Extract the (x, y) coordinate from the center of the cell holding the provided text.  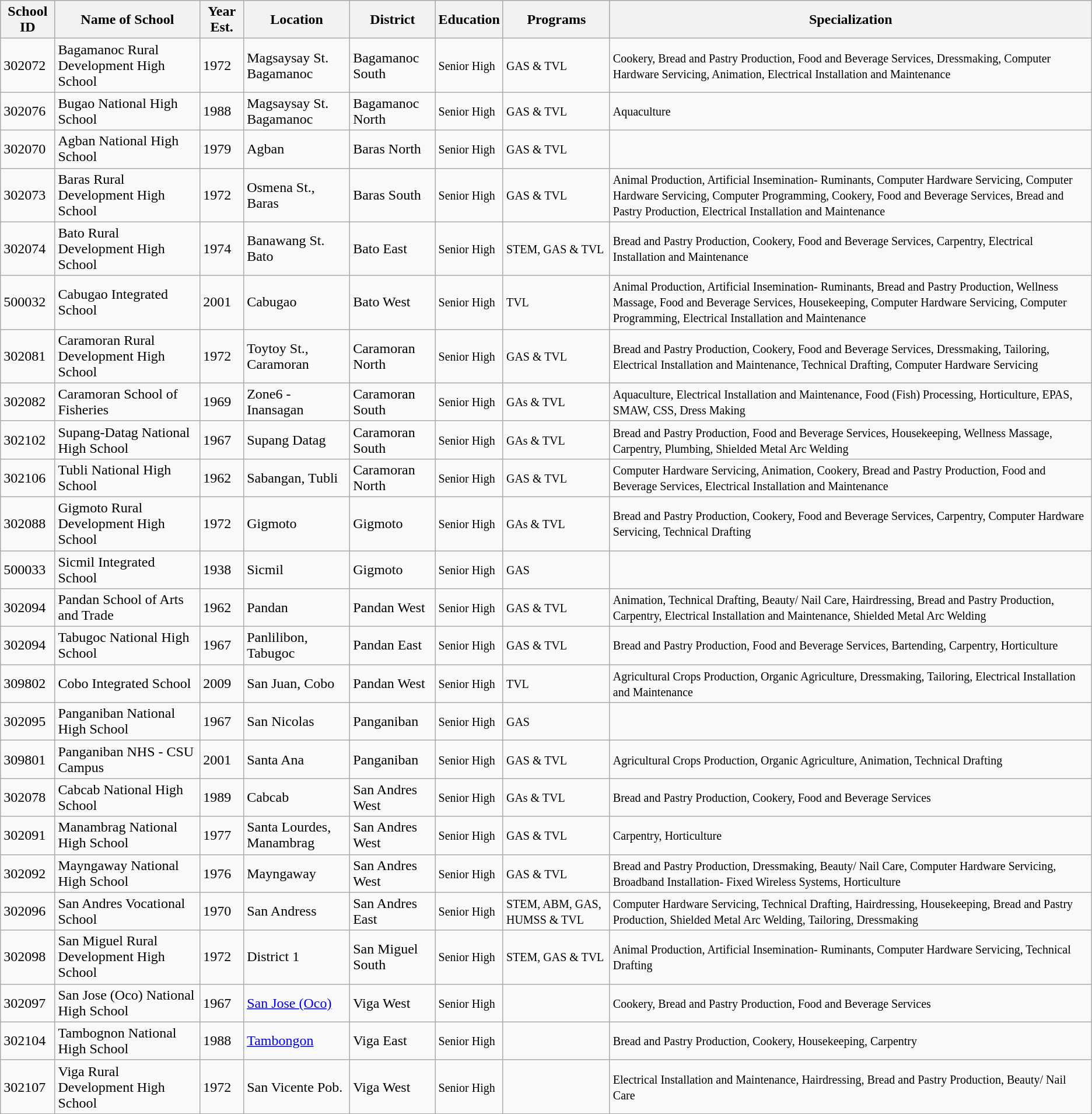
Toytoy St., Caramoran (297, 356)
302072 (28, 65)
Animal Production, Artificial Insemination- Ruminants, Computer Hardware Servicing, Technical Drafting (850, 957)
Specialization (850, 20)
309802 (28, 684)
San Andres Vocational School (127, 912)
Sicmil Integrated School (127, 570)
302074 (28, 249)
302097 (28, 1003)
Name of School (127, 20)
San Nicolas (297, 721)
Supang Datag (297, 440)
STEM, ABM, GAS, HUMSS & TVL (556, 912)
Bread and Pastry Production, Cookery, Housekeeping, Carpentry (850, 1041)
Bagamanoc North (393, 111)
Bato East (393, 249)
1979 (222, 149)
Cookery, Bread and Pastry Production, Food and Beverage Services (850, 1003)
Electrical Installation and Maintenance, Hairdressing, Bread and Pastry Production, Beauty/ Nail Care (850, 1087)
San Miguel Rural Development High School (127, 957)
Manambrag National High School (127, 836)
Panlilibon, Tabugoc (297, 645)
Sabangan, Tubli (297, 477)
San Miguel South (393, 957)
Bugao National High School (127, 111)
San Juan, Cobo (297, 684)
309801 (28, 760)
302095 (28, 721)
302098 (28, 957)
Agricultural Crops Production, Organic Agriculture, Dressmaking, Tailoring, Electrical Installation and Maintenance (850, 684)
302081 (28, 356)
1977 (222, 836)
302104 (28, 1041)
Mayngaway National High School (127, 873)
San Vicente Pob. (297, 1087)
Bread and Pastry Production, Food and Beverage Services, Housekeeping, Wellness Massage, Carpentry, Plumbing, Shielded Metal Arc Welding (850, 440)
Agban National High School (127, 149)
1970 (222, 912)
Bread and Pastry Production, Cookery, Food and Beverage Services, Carpentry, Computer Hardware Servicing, Technical Drafting (850, 523)
Pandan (297, 608)
Osmena St., Baras (297, 195)
302073 (28, 195)
Programs (556, 20)
Pandan East (393, 645)
Bread and Pastry Production, Food and Beverage Services, Bartending, Carpentry, Horticulture (850, 645)
1974 (222, 249)
Banawang St. Bato (297, 249)
Bagamanoc South (393, 65)
302106 (28, 477)
Computer Hardware Servicing, Animation, Cookery, Bread and Pastry Production, Food and Beverage Services, Electrical Installation and Maintenance (850, 477)
Panganiban National High School (127, 721)
Gigmoto Rural Development High School (127, 523)
302082 (28, 401)
Viga East (393, 1041)
Cobo Integrated School (127, 684)
Cabugao Integrated School (127, 302)
Aquaculture (850, 111)
302107 (28, 1087)
Bread and Pastry Production, Cookery, Food and Beverage Services (850, 797)
Tambongon (297, 1041)
Agricultural Crops Production, Organic Agriculture, Animation, Technical Drafting (850, 760)
Year Est. (222, 20)
Carpentry, Horticulture (850, 836)
500032 (28, 302)
Tambognon National High School (127, 1041)
Aquaculture, Electrical Installation and Maintenance, Food (Fish) Processing, Horticulture, EPAS, SMAW, CSS, Dress Making (850, 401)
Tabugoc National High School (127, 645)
San Jose (Oco) (297, 1003)
Sicmil (297, 570)
Education (469, 20)
Santa Lourdes, Manambrag (297, 836)
Cabcab National High School (127, 797)
Cabcab (297, 797)
1938 (222, 570)
Pandan School of Arts and Trade (127, 608)
500033 (28, 570)
Caramoran School of Fisheries (127, 401)
302091 (28, 836)
302076 (28, 111)
Zone6 - Inansagan (297, 401)
Bread and Pastry Production, Cookery, Food and Beverage Services, Carpentry, Electrical Installation and Maintenance (850, 249)
Supang-Datag National High School (127, 440)
Baras Rural Development High School (127, 195)
302096 (28, 912)
302102 (28, 440)
San Andres East (393, 912)
Bagamanoc Rural Development High School (127, 65)
District (393, 20)
Agban (297, 149)
San Andress (297, 912)
Tubli National High School (127, 477)
Santa Ana (297, 760)
302070 (28, 149)
School ID (28, 20)
Caramoran Rural Development High School (127, 356)
District 1 (297, 957)
Location (297, 20)
San Jose (Oco) National High School (127, 1003)
2009 (222, 684)
Bato Rural Development High School (127, 249)
302088 (28, 523)
Baras North (393, 149)
Panganiban NHS - CSU Campus (127, 760)
Viga Rural Development High School (127, 1087)
Bato West (393, 302)
Cabugao (297, 302)
302092 (28, 873)
Baras South (393, 195)
1989 (222, 797)
1976 (222, 873)
1969 (222, 401)
302078 (28, 797)
Mayngaway (297, 873)
